Find where the given text appears and provide that cell's center as (X, Y) coordinate. 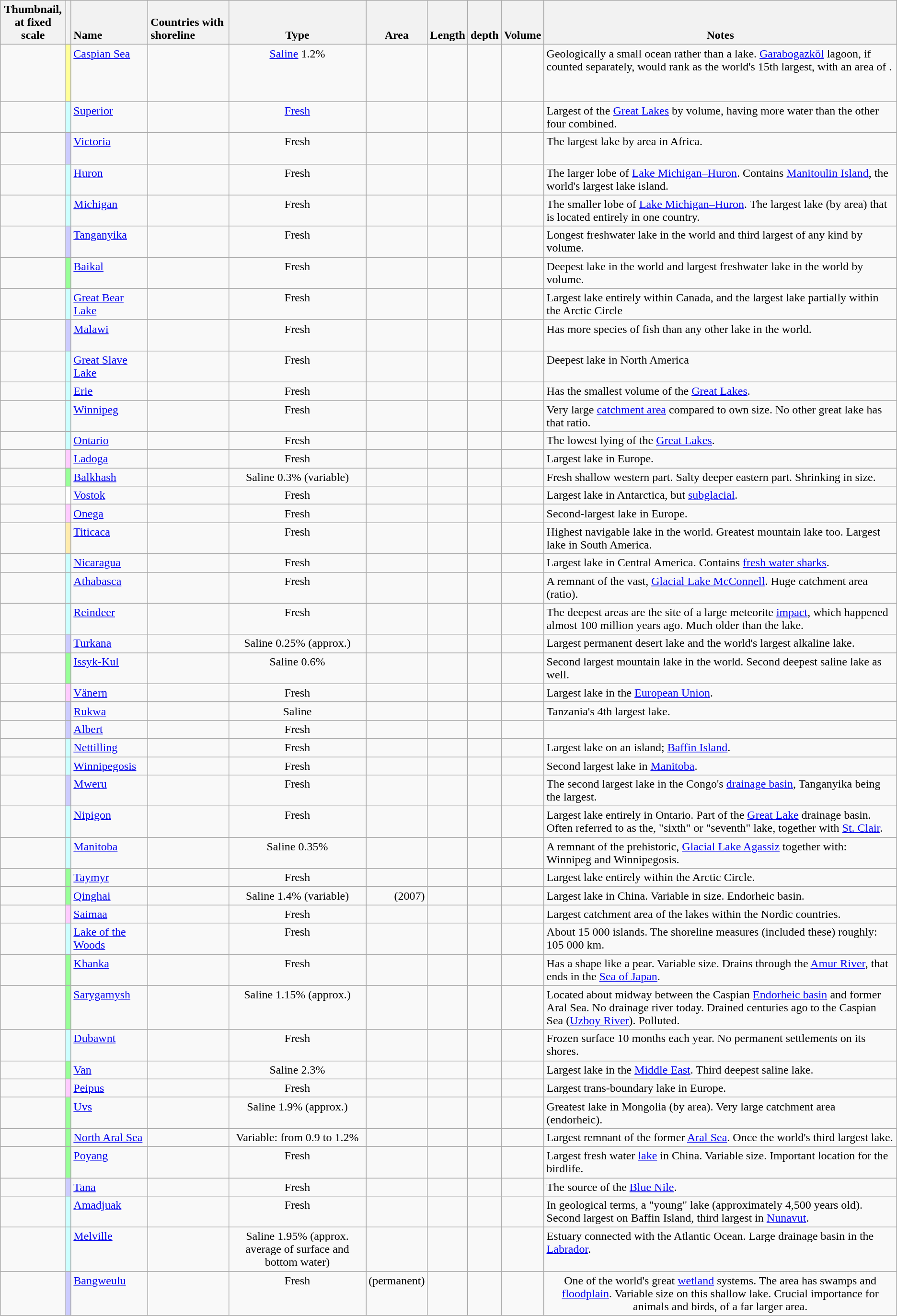
A remnant of the vast, Glacial Lake McConnell. Huge catchment area (ratio). (720, 587)
Saline 1.9% (approx.) (297, 1112)
Deepest lake in North America (720, 366)
Amadjuak (109, 1212)
Largest of the Great Lakes by volume, having more water than the other four combined. (720, 117)
Mweru (109, 790)
Has more species of fish than any other lake in the world. (720, 335)
Qinghai (109, 896)
Volume (522, 23)
Second largest mountain lake in the world. Second deepest saline lake as well. (720, 668)
(2007) (397, 896)
The largest lake by area in Africa. (720, 149)
Uvs (109, 1112)
Issyk-Kul (109, 668)
Largest lake in Antarctica, but subglacial. (720, 495)
Greatest lake in Mongolia (by area). Very large catchment area (endorheic). (720, 1112)
Tanganyika (109, 241)
Victoria (109, 149)
Vänern (109, 693)
Onega (109, 514)
Titicaca (109, 538)
Highest navigable lake in the world. Greatest mountain lake too. Largest lake in South America. (720, 538)
Bangweulu (109, 1293)
Nipigon (109, 822)
Frozen surface 10 months each year. No permanent settlements on its shores. (720, 1045)
depth (484, 23)
Great Bear Lake (109, 304)
Van (109, 1070)
Largest lake entirely within the Arctic Circle. (720, 878)
Malawi (109, 335)
Albert (109, 729)
Largest lake in Central America. Contains fresh water sharks. (720, 563)
Notes (720, 23)
Largest lake in China. Variable in size. Endorheic basin. (720, 896)
Deepest lake in the world and largest freshwater lake in the world by volume. (720, 273)
Saimaa (109, 914)
Ladoga (109, 459)
Saline 1.15% (approx.) (297, 1007)
Thumbnail, at fixed scale (33, 23)
Vostok (109, 495)
The deepest areas are the site of a large meteorite impact, which happened almost 100 million years ago. Much older than the lake. (720, 619)
Winnipegosis (109, 766)
Reindeer (109, 619)
Largest trans-boundary lake in Europe. (720, 1088)
Erie (109, 391)
Very large catchment area compared to own size. No other great lake has that ratio. (720, 416)
Type (297, 23)
Turkana (109, 643)
Caspian Sea (109, 73)
Largest catchment area of the lakes within the Nordic countries. (720, 914)
Largest lake in Europe. (720, 459)
Countries with shoreline (189, 23)
Winnipeg (109, 416)
Melville (109, 1249)
Largest permanent desert lake and the world's largest alkaline lake. (720, 643)
Sarygamysh (109, 1007)
Ontario (109, 441)
Saline 0.35% (297, 853)
Largest lake in the European Union. (720, 693)
Largest remnant of the former Aral Sea. Once the world's third largest lake. (720, 1137)
Geologically a small ocean rather than a lake. Garabogazköl lagoon, if counted separately, would rank as the world's 15th largest, with an area of . (720, 73)
Khanka (109, 970)
About 15 000 islands. The shoreline measures (included these) roughly: 105 000 km. (720, 939)
Has the smallest volume of the Great Lakes. (720, 391)
Second largest lake in Manitoba. (720, 766)
Length (448, 23)
Area (397, 23)
Saline 1.4% (variable) (297, 896)
A remnant of the prehistoric, Glacial Lake Agassiz together with: Winnipeg and Winnipegosis. (720, 853)
Huron (109, 179)
Dubawnt (109, 1045)
Largest fresh water lake in China. Variable size. Important location for the birdlife. (720, 1162)
Nicaragua (109, 563)
Poyang (109, 1162)
Tana (109, 1187)
Estuary connected with the Atlantic Ocean. Large drainage basin in the Labrador. (720, 1249)
Saline 1.95% (approx. average of surface and bottom water) (297, 1249)
Has a shape like a pear. Variable size. Drains through the Amur River, that ends in the Sea of Japan. (720, 970)
Taymyr (109, 878)
Second-largest lake in Europe. (720, 514)
Saline 1.2% (297, 73)
Athabasca (109, 587)
Saline 0.3% (variable) (297, 477)
Rukwa (109, 711)
Lake of the Woods (109, 939)
Peipus (109, 1088)
Largest lake in the Middle East. Third deepest saline lake. (720, 1070)
Saline 0.6% (297, 668)
(permanent) (397, 1293)
The second largest lake in the Congo's drainage basin, Tanganyika being the largest. (720, 790)
Nettilling (109, 747)
Tanzania's 4th largest lake. (720, 711)
Largest lake entirely within Canada, and the largest lake partially within the Arctic Circle (720, 304)
In geological terms, a "young" lake (approximately 4,500 years old). Second largest on Baffin Island, third largest in Nunavut. (720, 1212)
Saline (297, 711)
Variable: from 0.9 to 1.2% (297, 1137)
Name (109, 23)
The larger lobe of Lake Michigan–Huron. Contains Manitoulin Island, the world's largest lake island. (720, 179)
Baikal (109, 273)
Fresh shallow western part. Salty deeper eastern part. Shrinking in size. (720, 477)
Saline 0.25% (approx.) (297, 643)
Great Slave Lake (109, 366)
Longest freshwater lake in the world and third largest of any kind by volume. (720, 241)
Manitoba (109, 853)
Superior (109, 117)
The source of the Blue Nile. (720, 1187)
North Aral Sea (109, 1137)
Balkhash (109, 477)
Saline 2.3% (297, 1070)
The smaller lobe of Lake Michigan–Huron. The largest lake (by area) that is located entirely in one country. (720, 211)
Largest lake on an island; Baffin Island. (720, 747)
Michigan (109, 211)
The lowest lying of the Great Lakes. (720, 441)
